Provide the [x, y] coordinate of the cell's center where the given text is located.  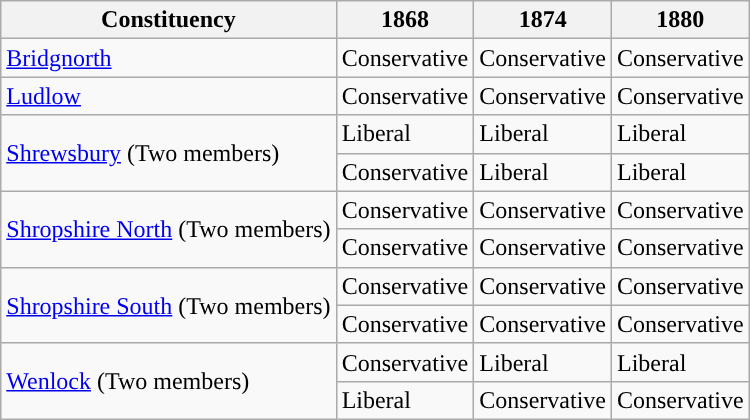
Ludlow [168, 96]
Constituency [168, 20]
1880 [680, 20]
1874 [543, 20]
Shropshire South (Two members) [168, 305]
1868 [405, 20]
Bridgnorth [168, 58]
Wenlock (Two members) [168, 381]
Shropshire North (Two members) [168, 229]
Shrewsbury (Two members) [168, 153]
